Detect which cell encompasses the target text, then output its [x, y] center coordinate. 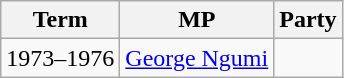
Term [60, 20]
1973–1976 [60, 58]
George Ngumi [197, 58]
MP [197, 20]
Party [308, 20]
